Pinpoint the cell where the given text exists, returning its [x, y] midpoint coordinate. 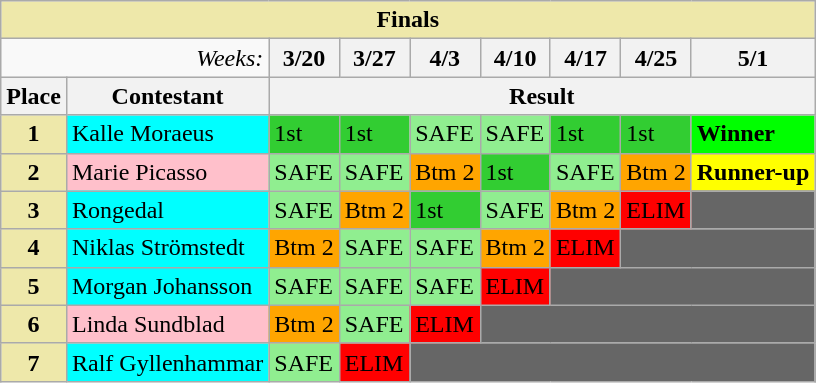
Niklas Strömstedt [167, 248]
Runner-up [753, 172]
Place [34, 96]
6 [34, 324]
Winner [753, 134]
Contestant [167, 96]
4 [34, 248]
5 [34, 286]
4/17 [585, 58]
Linda Sundblad [167, 324]
7 [34, 362]
4/10 [515, 58]
2 [34, 172]
Morgan Johansson [167, 286]
Marie Picasso [167, 172]
Rongedal [167, 210]
Kalle Moraeus [167, 134]
4/25 [656, 58]
Weeks: [135, 58]
3/20 [304, 58]
5/1 [753, 58]
Result [542, 96]
3 [34, 210]
4/3 [445, 58]
Ralf Gyllenhammar [167, 362]
Finals [408, 20]
1 [34, 134]
3/27 [374, 58]
